Detect which cell encompasses the target text, then output its (x, y) center coordinate. 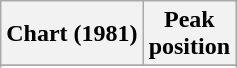
Peak position (189, 34)
Chart (1981) (72, 34)
